Scan for the cell matching the given text and deliver its (X, Y) coordinate at center. 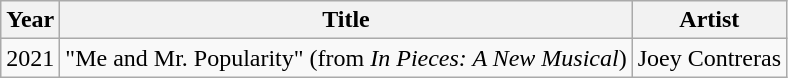
Artist (709, 20)
Year (30, 20)
"Me and Mr. Popularity" (from In Pieces: A New Musical) (346, 58)
Joey Contreras (709, 58)
2021 (30, 58)
Title (346, 20)
